Detect which cell encompasses the target text, then output its (x, y) center coordinate. 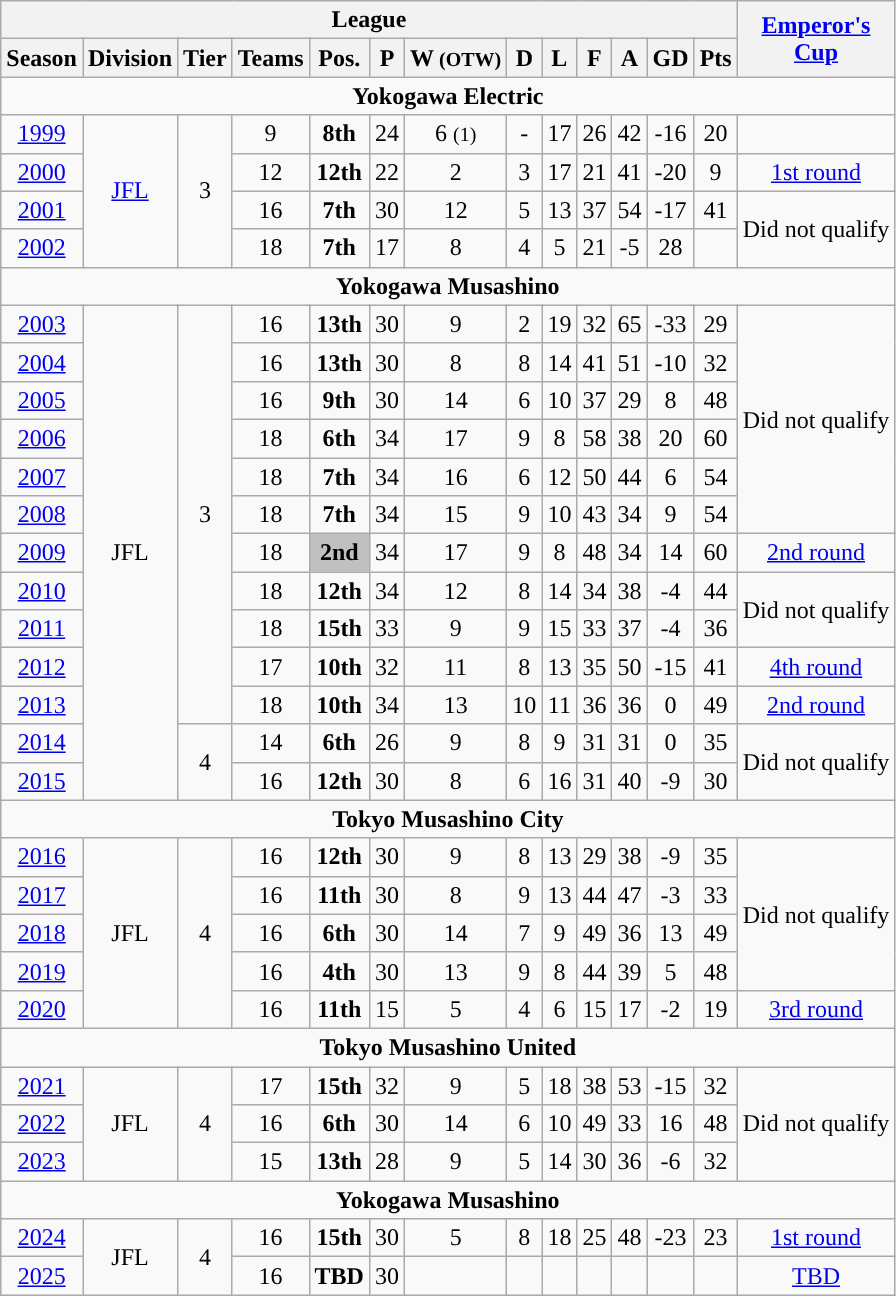
-2 (670, 1009)
D (524, 58)
2023 (42, 1162)
2017 (42, 895)
2012 (42, 667)
2001 (42, 210)
2008 (42, 515)
39 (630, 971)
F (594, 58)
L (560, 58)
Tokyo Musashino United (448, 1047)
7 (524, 933)
-6 (670, 1162)
51 (630, 362)
2003 (42, 324)
23 (716, 1238)
53 (630, 1085)
-33 (670, 324)
Season (42, 58)
2002 (42, 248)
2005 (42, 400)
47 (630, 895)
43 (594, 515)
25 (594, 1238)
Pts (716, 58)
4th round (816, 667)
2011 (42, 629)
24 (386, 134)
2004 (42, 362)
-17 (670, 210)
4th (339, 971)
GD (670, 58)
2013 (42, 705)
-16 (670, 134)
2022 (42, 1124)
Yokogawa Electric (448, 96)
2014 (42, 743)
-20 (670, 172)
2010 (42, 591)
-5 (630, 248)
W (OTW) (456, 58)
A (630, 58)
Emperor'sCup (816, 39)
Division (130, 58)
Pos. (339, 58)
2016 (42, 857)
2006 (42, 438)
Tier (206, 58)
2015 (42, 781)
2019 (42, 971)
6 (1) (456, 134)
2nd (339, 553)
2021 (42, 1085)
40 (630, 781)
-10 (670, 362)
2024 (42, 1238)
League (369, 20)
2020 (42, 1009)
2007 (42, 477)
1999 (42, 134)
- (524, 134)
9th (339, 400)
2009 (42, 553)
-3 (670, 895)
3rd round (816, 1009)
42 (630, 134)
Teams (270, 58)
2000 (42, 172)
65 (630, 324)
-23 (670, 1238)
58 (594, 438)
22 (386, 172)
8th (339, 134)
2025 (42, 1276)
P (386, 58)
Tokyo Musashino City (448, 819)
2018 (42, 933)
